Return (X, Y) of the center of cell containing provided text 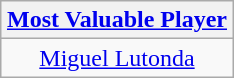
Most Valuable Player (116, 20)
Miguel Lutonda (116, 58)
